Pinpoint the cell where the given text exists, returning its (X, Y) midpoint coordinate. 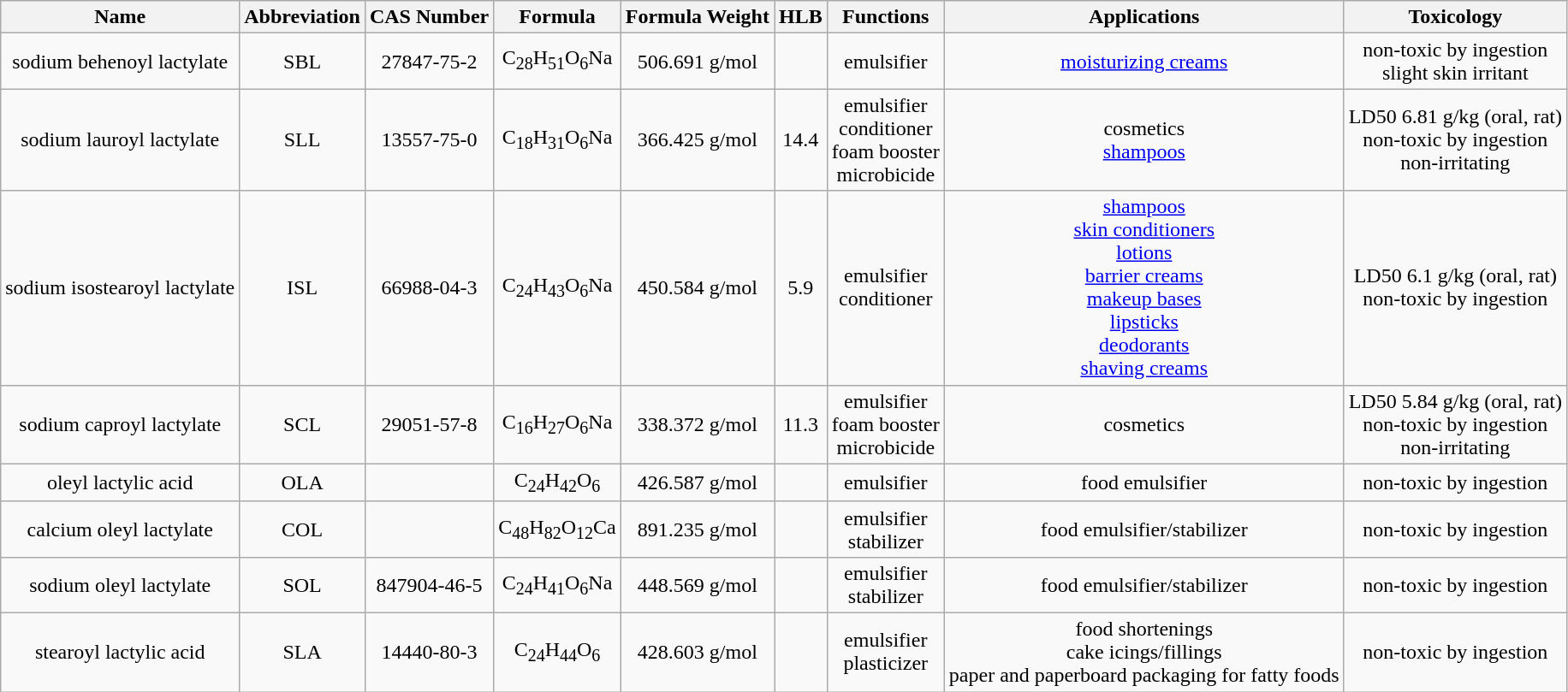
SCL (303, 424)
366.425 g/mol (697, 140)
LD50 6.81 g/kg (oral, rat) non-toxic by ingestion non-irritating (1455, 140)
moisturizing creams (1143, 62)
Applications (1143, 17)
sodium isostearoyl lactylate (120, 287)
C28H51O6Na (557, 62)
SLA (303, 653)
HLB (800, 17)
Formula (557, 17)
emulsifier conditioner (885, 287)
13557-75-0 (429, 140)
food shortenings cake icings/fillings paper and paperboard packaging for fatty foods (1143, 653)
5.9 (800, 287)
C24H41O6Na (557, 585)
emulsifier conditioner foam booster microbicide (885, 140)
LD50 5.84 g/kg (oral, rat) non-toxic by ingestion non-irritating (1455, 424)
448.569 g/mol (697, 585)
shampoos skin conditioners lotions barrier creams makeup bases lipsticks deodorants shaving creams (1143, 287)
food emulsifier (1143, 482)
cosmetics shampoos (1143, 140)
Abbreviation (303, 17)
847904-46-5 (429, 585)
stearoyl lactylic acid (120, 653)
Toxicology (1455, 17)
sodium oleyl lactylate (120, 585)
426.587 g/mol (697, 482)
C24H44O6 (557, 653)
sodium caproyl lactylate (120, 424)
OLA (303, 482)
29051-57-8 (429, 424)
891.235 g/mol (697, 529)
Name (120, 17)
11.3 (800, 424)
SOL (303, 585)
SLL (303, 140)
338.372 g/mol (697, 424)
LD50 6.1 g/kg (oral, rat) non-toxic by ingestion (1455, 287)
sodium behenoyl lactylate (120, 62)
SBL (303, 62)
C48H82O12Ca (557, 529)
C16H27O6Na (557, 424)
66988-04-3 (429, 287)
506.691 g/mol (697, 62)
calcium oleyl lactylate (120, 529)
450.584 g/mol (697, 287)
Functions (885, 17)
COL (303, 529)
C24H43O6Na (557, 287)
CAS Number (429, 17)
C24H42O6 (557, 482)
428.603 g/mol (697, 653)
emulsifier plasticizer (885, 653)
C18H31O6Na (557, 140)
14.4 (800, 140)
cosmetics (1143, 424)
emulsifier foam booster microbicide (885, 424)
non-toxic by ingestion slight skin irritant (1455, 62)
Formula Weight (697, 17)
oleyl lactylic acid (120, 482)
27847-75-2 (429, 62)
14440-80-3 (429, 653)
sodium lauroyl lactylate (120, 140)
ISL (303, 287)
